Provide the (x, y) coordinate of the cell's center where the given text is located.  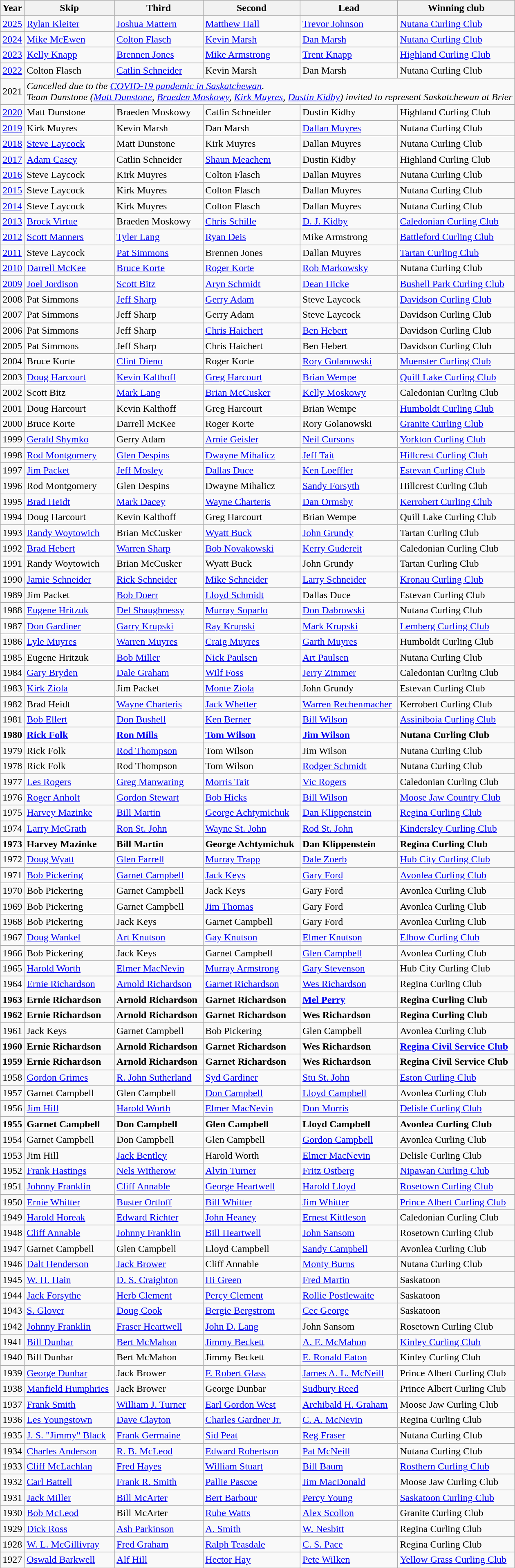
Jim Thomas (252, 906)
D. S. Craighton (159, 1280)
C. A. McNevin (349, 1420)
Frank Hastings (69, 1171)
1932 (12, 1482)
Hector Hay (252, 1560)
Bob Doerr (159, 595)
1996 (12, 486)
Ralph Teasdale (252, 1544)
Percy Clement (252, 1295)
Moose Jaw Country Club (456, 797)
Oswald Barkwell (69, 1560)
2014 (12, 206)
Hi Green (252, 1280)
Mike Schneider (252, 579)
Doug Wyatt (69, 859)
Cliff McLachlan (69, 1467)
Kronau Curling Club (456, 579)
Kerry Gudereit (349, 548)
Lyle Muyres (69, 642)
2008 (12, 299)
Alvin Turner (252, 1171)
Rube Watts (252, 1513)
1997 (12, 471)
Ernie Whitter (69, 1202)
Cec George (349, 1311)
1929 (12, 1529)
J. S. "Jimmy" Black (69, 1435)
2004 (12, 361)
1936 (12, 1420)
Stu St. John (349, 1077)
Pallie Pascoe (252, 1482)
Nels Witherow (159, 1171)
2022 (12, 70)
Lead (349, 8)
2002 (12, 393)
Garry Krupski (159, 626)
2018 (12, 144)
1985 (12, 657)
Bill Heartwell (252, 1233)
1940 (12, 1357)
1935 (12, 1435)
Bushell Park Curling Club (456, 284)
1965 (12, 969)
Dale Graham (159, 673)
Bob Novakowski (252, 548)
Fritz Ostberg (349, 1171)
Sandy Forsyth (349, 486)
1973 (12, 844)
Rosthern Curling Club (456, 1467)
Shaun Meachem (252, 159)
1927 (12, 1560)
1983 (12, 688)
Chris Schille (252, 222)
Percy Young (349, 1498)
Jack Bentley (159, 1155)
Elmer Knutson (349, 937)
Arnie Geisler (252, 439)
Lemberg Curling Club (456, 626)
1945 (12, 1280)
1975 (12, 813)
Syd Gardiner (252, 1077)
Larry McGrath (69, 828)
Doug Wankel (69, 937)
Mark Dacey (159, 502)
1991 (12, 564)
Second (252, 8)
Ron St. John (159, 828)
1971 (12, 875)
Morris Tait (252, 782)
George Heartwell (252, 1186)
Sandy Campbell (349, 1249)
1982 (12, 704)
Rod St. John (349, 828)
Larry Schneider (349, 579)
1948 (12, 1233)
Nick Paulsen (252, 657)
R. B. McLeod (159, 1451)
Fred Hayes (159, 1467)
Jamie Schneider (69, 579)
1994 (12, 517)
Del Shaughnessy (159, 610)
Alf Hill (159, 1560)
2015 (12, 190)
Mel Perry (349, 1000)
1964 (12, 984)
Rick Schneider (159, 579)
1942 (12, 1326)
1938 (12, 1389)
1944 (12, 1295)
1990 (12, 579)
Sudbury Reed (349, 1389)
1928 (12, 1544)
Warren Muyres (159, 642)
Gordon Grimes (69, 1077)
Pat McNeill (349, 1451)
1951 (12, 1186)
Dick Ross (69, 1529)
1959 (12, 1062)
1963 (12, 1000)
William J. Turner (159, 1404)
Craig Muyres (252, 642)
Don Dabrowski (349, 610)
Monty Burns (349, 1264)
Bergie Bergstrom (252, 1311)
2013 (12, 222)
Trevor Johnson (349, 24)
1992 (12, 548)
Don Morris (349, 1108)
1988 (12, 610)
Rob Markowsky (349, 268)
Kelly Moskowy (349, 393)
W. Nesbitt (349, 1529)
Carl Battell (69, 1482)
Ryan Deis (252, 237)
Trent Knapp (349, 55)
Muenster Curling Club (456, 361)
Ron Mills (159, 735)
Don Bushell (159, 720)
John Heaney (252, 1218)
Harold Horeak (69, 1218)
Scott Manners (69, 237)
1947 (12, 1249)
William Stuart (252, 1467)
1989 (12, 595)
1958 (12, 1077)
2010 (12, 268)
Edward Robertson (252, 1451)
Third (159, 8)
1960 (12, 1046)
Battleford Curling Club (456, 237)
2012 (12, 237)
A. Smith (252, 1529)
Bill Baum (349, 1467)
Sid Peat (252, 1435)
Gary Bryden (69, 673)
Dale Zoerb (349, 859)
1984 (12, 673)
1939 (12, 1373)
2019 (12, 128)
1974 (12, 828)
Bob Ellert (69, 720)
Ken Berner (252, 720)
Saskatoon Curling Club (456, 1498)
Alex Scollon (349, 1513)
Ash Parkinson (159, 1529)
2021 (12, 92)
Reg Fraser (349, 1435)
Ray Krupski (252, 626)
Harold Lloyd (349, 1186)
Lloyd Schmidt (252, 595)
Brock Virtue (69, 222)
Mike McEwen (69, 39)
Joel Jordison (69, 284)
Jerry Zimmer (349, 673)
Murray Soparlo (252, 610)
1968 (12, 922)
Frank Smith (69, 1404)
Garth Muyres (349, 642)
2017 (12, 159)
Warren Sharp (159, 548)
Gay Knutson (252, 937)
2005 (12, 346)
2025 (12, 24)
2006 (12, 330)
1946 (12, 1264)
1931 (12, 1498)
1962 (12, 1015)
1954 (12, 1140)
Rodger Schmidt (349, 766)
1952 (12, 1171)
Buster Ortloff (159, 1202)
Warren Rechenmacher (349, 704)
Bob McLeod (69, 1513)
Skip (69, 8)
Clint Dieno (159, 361)
Jeff Mosley (159, 471)
Murray Trapp (252, 859)
2000 (12, 424)
E. Ronald Eaton (349, 1357)
2016 (12, 175)
Kelly Knapp (69, 55)
S. Glover (69, 1311)
2023 (12, 55)
1976 (12, 797)
1953 (12, 1155)
Bob Miller (159, 657)
Pete Wilken (349, 1560)
Herb Clement (159, 1295)
1998 (12, 455)
Bert Barbour (252, 1498)
1930 (12, 1513)
Nipawan Curling Club (456, 1171)
Fred Martin (349, 1280)
Archibald H. Graham (349, 1404)
Gordon Stewart (159, 797)
Manfield Humphries (69, 1389)
1956 (12, 1108)
Gordon Campbell (349, 1140)
1980 (12, 735)
1986 (12, 642)
1957 (12, 1093)
Yorkton Curling Club (456, 439)
Gerald Shymko (69, 439)
W. L. McGillivray (69, 1544)
2001 (12, 408)
R. John Sutherland (159, 1077)
Matthew Hall (252, 24)
Vic Rogers (349, 782)
1949 (12, 1218)
Jack Whetter (252, 704)
C. S. Pace (349, 1544)
1995 (12, 502)
Murray Armstrong (252, 969)
Kindersley Curling Club (456, 828)
Yellow Grass Curling Club (456, 1560)
Neil Cursons (349, 439)
Year (12, 8)
Aryn Schmidt (252, 284)
Greg Manwaring (159, 782)
2020 (12, 112)
Adam Casey (69, 159)
1970 (12, 891)
1967 (12, 937)
Tyler Lang (159, 237)
2011 (12, 253)
Fraser Heartwell (159, 1326)
D. J. Kidby (349, 222)
James A. L. McNeill (349, 1373)
Joshua Mattern (159, 24)
2009 (12, 284)
Ken Loeffler (349, 471)
Dan Ormsby (349, 502)
1966 (12, 953)
1937 (12, 1404)
Dean Hicke (349, 284)
Jim MacDonald (349, 1482)
1941 (12, 1342)
Gary Stevenson (349, 969)
Rylan Kleiter (69, 24)
Monte Ziola (252, 688)
Charles Anderson (69, 1451)
1933 (12, 1467)
Jack Forsythe (69, 1295)
Jim Whitter (349, 1202)
1977 (12, 782)
1987 (12, 626)
1979 (12, 751)
Fred Graham (159, 1544)
Frank R. Smith (159, 1482)
Don Gardiner (69, 626)
Glen Farrell (159, 859)
Eston Curling Club (456, 1077)
Doug Cook (159, 1311)
Kirk Ziola (69, 688)
Assiniboia Curling Club (456, 720)
1972 (12, 859)
Winning club (456, 8)
Wilf Foss (252, 673)
Earl Gordon West (252, 1404)
2003 (12, 377)
A. E. McMahon (349, 1342)
1934 (12, 1451)
Rollie Postlewaite (349, 1295)
1950 (12, 1202)
Mark Lang (159, 393)
Wayne St. John (252, 828)
Jack Miller (69, 1498)
Jeff Tait (349, 455)
1999 (12, 439)
1961 (12, 1031)
Ernest Kittleson (349, 1218)
Art Knutson (159, 937)
Mark Krupski (349, 626)
Bill Whitter (252, 1202)
Roger Anholt (69, 797)
F. Robert Glass (252, 1373)
Art Paulsen (349, 657)
2024 (12, 39)
W. H. Hain (69, 1280)
2007 (12, 315)
1943 (12, 1311)
1981 (12, 720)
Brad Hebert (69, 548)
1978 (12, 766)
Frank Germaine (159, 1435)
Edward Richter (159, 1218)
Charles Gardner Jr. (252, 1420)
1993 (12, 533)
Les Youngstown (69, 1420)
Dave Clayton (159, 1420)
Les Rogers (69, 782)
Bob Hicks (252, 797)
Elbow Curling Club (456, 937)
John D. Lang (252, 1326)
1969 (12, 906)
1955 (12, 1124)
Dalt Henderson (69, 1264)
